For the text-containing cell, return its midpoint in (x, y) coordinate format. 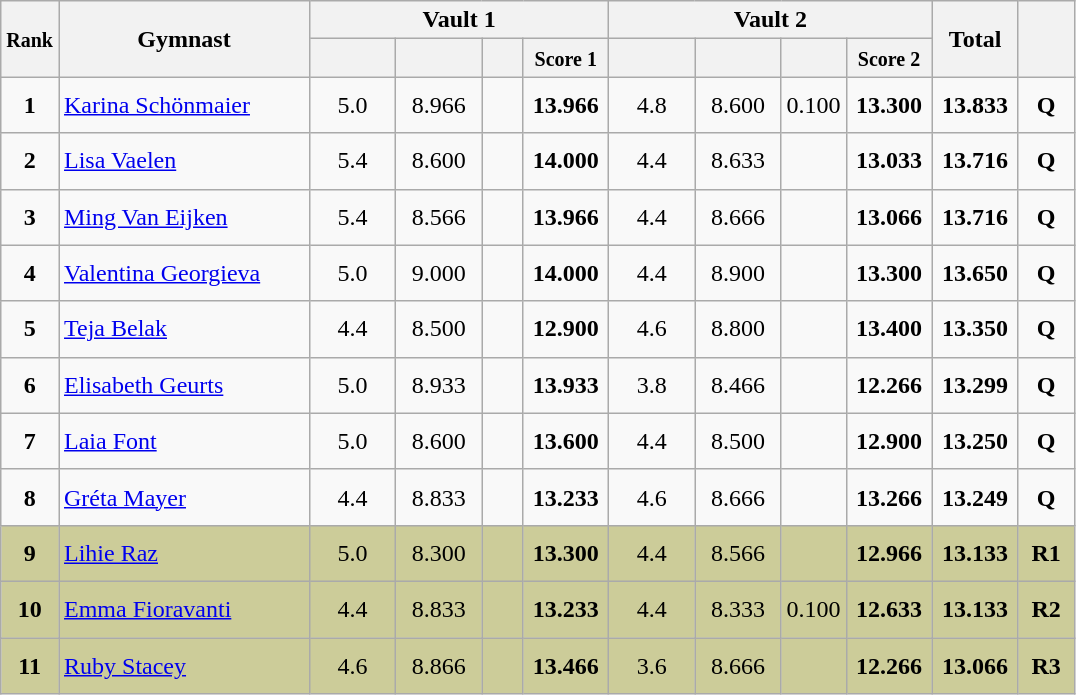
7 (30, 441)
Score 2 (889, 58)
R2 (1046, 609)
8.466 (738, 385)
13.933 (566, 385)
12.633 (889, 609)
1 (30, 105)
5 (30, 329)
Gymnast (184, 39)
3.6 (652, 666)
Lisa Vaelen (184, 161)
8.966 (439, 105)
8.933 (439, 385)
13.299 (975, 385)
Emma Fioravanti (184, 609)
3.8 (652, 385)
8.633 (738, 161)
Laia Font (184, 441)
8.300 (439, 553)
13.249 (975, 497)
R1 (1046, 553)
Ruby Stacey (184, 666)
8.800 (738, 329)
Valentina Georgieva (184, 273)
R3 (1046, 666)
8 (30, 497)
Rank (30, 39)
4.8 (652, 105)
13.350 (975, 329)
Lihie Raz (184, 553)
Total (975, 39)
8.866 (439, 666)
Ming Van Eijken (184, 217)
8.900 (738, 273)
Score 1 (566, 58)
13.833 (975, 105)
Teja Belak (184, 329)
13.600 (566, 441)
4 (30, 273)
Elisabeth Geurts (184, 385)
Vault 1 (460, 20)
10 (30, 609)
2 (30, 161)
12.966 (889, 553)
3 (30, 217)
9 (30, 553)
8.333 (738, 609)
Karina Schönmaier (184, 105)
9.000 (439, 273)
11 (30, 666)
13.466 (566, 666)
13.400 (889, 329)
6 (30, 385)
Gréta Mayer (184, 497)
13.250 (975, 441)
13.033 (889, 161)
13.650 (975, 273)
13.266 (889, 497)
Vault 2 (770, 20)
